Capture the cell that displays the provided text and extract its [x, y] central coordinate. 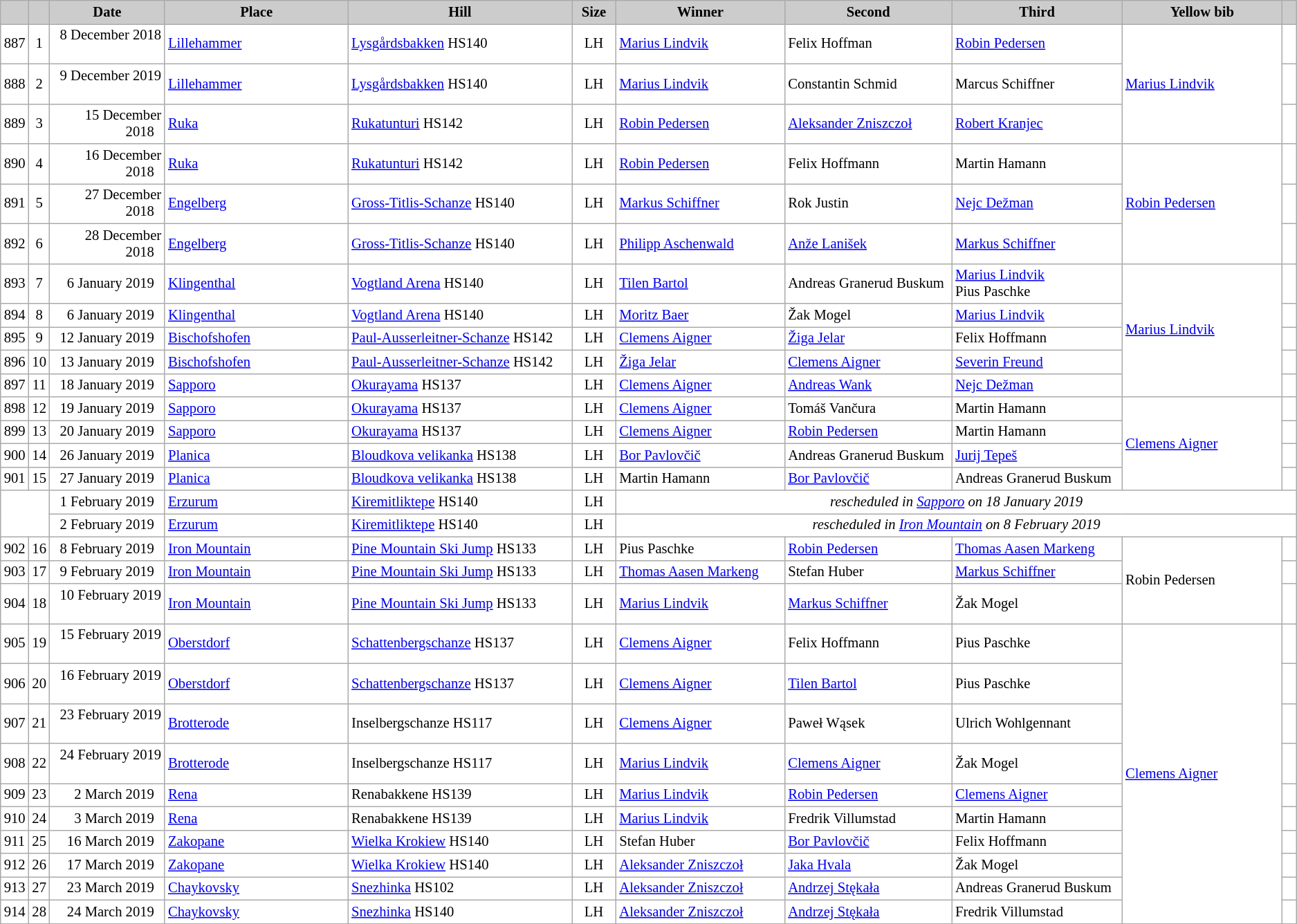
3 March 2019 [107, 818]
Felix Hoffman [868, 44]
Snezhinka HS140 [459, 912]
Ulrich Wohlgennant [1037, 723]
Marius Lindvik Pius Paschke [1037, 284]
896 [15, 362]
906 [15, 683]
2 February 2019 [107, 525]
8 [39, 315]
9 December 2019 [107, 84]
Andreas Wank [868, 385]
913 [15, 888]
910 [15, 818]
Rok Justin [868, 203]
rescheduled in Iron Mountain on 8 February 2019 [956, 525]
897 [15, 385]
5 [39, 203]
14 [39, 455]
901 [15, 479]
887 [15, 44]
21 [39, 723]
907 [15, 723]
1 February 2019 [107, 501]
19 [39, 643]
Paweł Wąsek [868, 723]
908 [15, 763]
904 [15, 604]
911 [15, 842]
1 [39, 44]
24 [39, 818]
17 [39, 572]
914 [15, 912]
Hill [459, 12]
Size [594, 12]
Jaka Hvala [868, 865]
rescheduled in Sapporo on 18 January 2019 [956, 501]
Second [868, 12]
Third [1037, 12]
11 [39, 385]
4 [39, 164]
893 [15, 284]
Winner [700, 12]
16 [39, 548]
20 [39, 683]
6 [39, 243]
Tomáš Vančura [868, 409]
24 March 2019 [107, 912]
27 [39, 888]
905 [15, 643]
17 March 2019 [107, 865]
902 [15, 548]
26 [39, 865]
23 [39, 795]
899 [15, 432]
909 [15, 795]
18 January 2019 [107, 385]
903 [15, 572]
900 [15, 455]
Severin Freund [1037, 362]
9 [39, 338]
28 December 2018 [107, 243]
892 [15, 243]
889 [15, 124]
Moritz Baer [700, 315]
27 December 2018 [107, 203]
7 [39, 284]
19 January 2019 [107, 409]
Constantin Schmid [868, 84]
10 February 2019 [107, 604]
26 January 2019 [107, 455]
13 [39, 432]
16 December 2018 [107, 164]
2 [39, 84]
10 [39, 362]
890 [15, 164]
898 [15, 409]
28 [39, 912]
15 February 2019 [107, 643]
23 February 2019 [107, 723]
8 February 2019 [107, 548]
2 March 2019 [107, 795]
895 [15, 338]
Anže Lanišek [868, 243]
Marcus Schiffner [1037, 84]
3 [39, 124]
9 February 2019 [107, 572]
12 January 2019 [107, 338]
20 January 2019 [107, 432]
18 [39, 604]
Philipp Aschenwald [700, 243]
12 [39, 409]
894 [15, 315]
13 January 2019 [107, 362]
23 March 2019 [107, 888]
27 January 2019 [107, 479]
Jurij Tepeš [1037, 455]
Date [107, 12]
15 December 2018 [107, 124]
15 [39, 479]
16 February 2019 [107, 683]
912 [15, 865]
Yellow bib [1202, 12]
25 [39, 842]
Robert Kranjec [1037, 124]
Place [256, 12]
24 February 2019 [107, 763]
22 [39, 763]
891 [15, 203]
888 [15, 84]
Snezhinka HS102 [459, 888]
8 December 2018 [107, 44]
16 March 2019 [107, 842]
